Scan for the cell matching the given text and deliver its (x, y) coordinate at center. 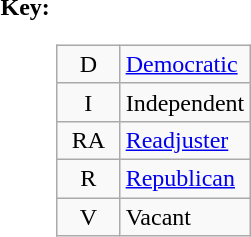
Democratic (185, 64)
RA (89, 140)
I (89, 102)
Republican (185, 178)
Readjuster (185, 140)
V (89, 217)
Independent (185, 102)
D (89, 64)
Vacant (185, 217)
R (89, 178)
